Identify which cell holds the provided text, then report its (X, Y) central coordinate. 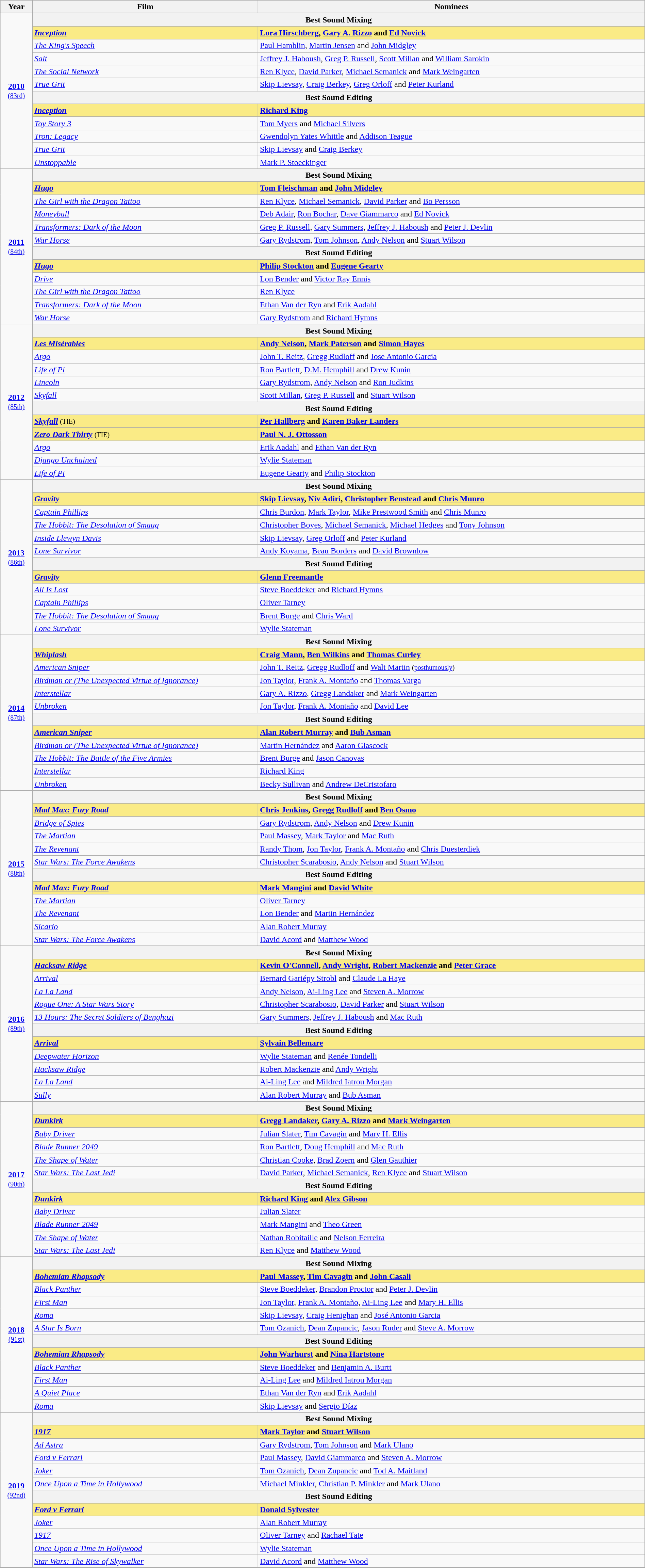
Mark P. Stoeckinger (452, 162)
Ren Klyce, Michael Semanick, David Parker and Bo Persson (452, 201)
A Star Is Born (145, 1328)
Chris Jenkins, Gregg Rudloff and Ben Osmo (452, 810)
Skip Lievsay, Craig Berkey, Greg Orloff and Peter Kurland (452, 84)
A Quiet Place (145, 1393)
Paul Massey, Mark Taylor and Mac Ruth (452, 836)
John T. Reitz, Gregg Rudloff and Jose Antonio Garcia (452, 356)
2013(86th) (16, 557)
Gregg Landaker, Gary A. Rizzo and Mark Weingarten (452, 1121)
Skip Lievsay, Niv Adiri, Christopher Benstead and Chris Munro (452, 499)
Lon Bender and Martin Hernández (452, 914)
Julian Slater, Tim Cavagin and Mary H. Ellis (452, 1134)
Gary Summers, Jeffrey J. Haboush and Mac Ruth (452, 1017)
Glenn Freemantle (452, 577)
Moneyball (145, 214)
Inside Llewyn Davis (145, 538)
Julian Slater (452, 1212)
Andy Koyama, Beau Borders and David Brownlow (452, 551)
Donald Sylvester (452, 1509)
Richard King and Alex Gibson (452, 1198)
Paul Massey, David Giammarco and Steven A. Morrow (452, 1458)
Brent Burge and Chris Ward (452, 616)
2011(84th) (16, 246)
Star Wars: The Rise of Skywalker (145, 1561)
Michael Minkler, Christian P. Minkler and Mark Ulano (452, 1484)
Ren Klyce (452, 292)
Paul Massey, Tim Cavagin and John Casali (452, 1276)
Craig Mann, Ben Wilkins and Thomas Curley (452, 654)
Becky Sullivan and Andrew DeCristofaro (452, 784)
Skip Lievsay and Sergio Díaz (452, 1406)
Tom Fleischman and John Midgley (452, 188)
Erik Aadahl and Ethan Van der Ryn (452, 447)
Unstoppable (145, 162)
Deepwater Horizon (145, 1056)
Ron Bartlett, Doug Hemphill and Mac Ruth (452, 1147)
Christopher Boyes, Michael Semanick, Michael Hedges and Tony Johnson (452, 525)
Bridge of Spies (145, 823)
2010(83rd) (16, 91)
Christopher Scarabosio, Andy Nelson and Stuart Wilson (452, 862)
Sicario (145, 926)
Les Misérables (145, 343)
Tom Ozanich, Dean Zupancic, Jason Ruder and Steve A. Morrow (452, 1328)
Mark Taylor and Stuart Wilson (452, 1432)
Ren Klyce and Matthew Wood (452, 1250)
Sylvain Bellemare (452, 1043)
Deb Adair, Ron Bochar, Dave Giammarco and Ed Novick (452, 214)
Toy Story 3 (145, 123)
Steve Boeddeker and Richard Hymns (452, 590)
Nathan Robitaille and Nelson Ferreira (452, 1238)
Eugene Gearty and Philip Stockton (452, 473)
Paul N. J. Ottosson (452, 434)
Film (145, 7)
13 Hours: The Secret Soldiers of Benghazi (145, 1017)
Scott Millan, Greg P. Russell and Stuart Wilson (452, 395)
Gary A. Rizzo, Gregg Landaker and Mark Weingarten (452, 693)
Jon Taylor, Frank A. Montaño, Ai-Ling Lee and Mary H. Ellis (452, 1302)
Per Hallberg and Karen Baker Landers (452, 421)
Mark Mangini and Theo Green (452, 1225)
Greg P. Russell, Gary Summers, Jeffrey J. Haboush and Peter J. Devlin (452, 227)
2017(90th) (16, 1179)
Zero Dark Thirty (TIE) (145, 434)
Gwendolyn Yates Whittle and Addison Teague (452, 136)
Jon Taylor, Frank A. Montaño and Thomas Varga (452, 680)
Sully (145, 1095)
Christopher Scarabosio, David Parker and Stuart Wilson (452, 1004)
David Parker, Michael Semanick, Ren Klyce and Stuart Wilson (452, 1173)
John Warhurst and Nina Hartstone (452, 1354)
The King's Speech (145, 46)
Gary Rydstrom, Tom Johnson and Mark Ulano (452, 1445)
All Is Lost (145, 590)
Django Unchained (145, 460)
Lincoln (145, 383)
Kevin O'Connell, Andy Wright, Robert Mackenzie and Peter Grace (452, 965)
2016(89th) (16, 1024)
Bernard Gariépy Strobl and Claude La Haye (452, 978)
Gary Rydstrom and Richard Hymns (452, 318)
Andy Nelson, Ai-Ling Lee and Steven A. Morrow (452, 991)
2015(88th) (16, 869)
The Hobbit: The Battle of the Five Armies (145, 758)
Skip Lievsay, Greg Orloff and Peter Kurland (452, 538)
Philip Stockton and Eugene Gearty (452, 266)
Martin Hernández and Aaron Glascock (452, 745)
Randy Thom, Jon Taylor, Frank A. Montaño and Chris Duesterdiek (452, 849)
Skyfall (TIE) (145, 421)
Ron Bartlett, D.M. Hemphill and Drew Kunin (452, 369)
Tom Ozanich, Dean Zupancic and Tod A. Maitland (452, 1471)
Gary Rydstrom, Tom Johnson, Andy Nelson and Stuart Wilson (452, 240)
Skyfall (145, 395)
Jon Taylor, Frank A. Montaño and David Lee (452, 706)
Tron: Legacy (145, 136)
Oliver Tarney and Rachael Tate (452, 1535)
Christian Cooke, Brad Zoern and Glen Gauthier (452, 1160)
Paul Hamblin, Martin Jensen and John Midgley (452, 46)
Lon Bender and Victor Ray Ennis (452, 279)
Salt (145, 59)
Robert Mackenzie and Andy Wright (452, 1069)
2019(92nd) (16, 1490)
Skip Lievsay, Craig Henighan and José Antonio Garcia (452, 1315)
Ren Klyce, David Parker, Michael Semanick and Mark Weingarten (452, 71)
Chris Burdon, Mark Taylor, Mike Prestwood Smith and Chris Munro (452, 512)
Gary Rydstrom, Andy Nelson and Drew Kunin (452, 823)
Skip Lievsay and Craig Berkey (452, 149)
The Social Network (145, 71)
John T. Reitz, Gregg Rudloff and Walt Martin (posthumously) (452, 667)
Steve Boeddeker and Benjamin A. Burtt (452, 1367)
Drive (145, 279)
Steve Boeddeker, Brandon Proctor and Peter J. Devlin (452, 1289)
Nominees (452, 7)
Tom Myers and Michael Silvers (452, 123)
2018(91st) (16, 1335)
Mark Mangini and David White (452, 888)
Ad Astra (145, 1445)
Whiplash (145, 654)
Andy Nelson, Mark Paterson and Simon Hayes (452, 343)
Brent Burge and Jason Canovas (452, 758)
Gary Rydstrom, Andy Nelson and Ron Judkins (452, 383)
Jeffrey J. Haboush, Greg P. Russell, Scott Millan and William Sarokin (452, 59)
2012(85th) (16, 402)
2014(87th) (16, 713)
Year (16, 7)
Wylie Stateman and Renée Tondelli (452, 1056)
Lora Hirschberg, Gary A. Rizzo and Ed Novick (452, 33)
Rogue One: A Star Wars Story (145, 1004)
